Return (x, y) of the center of cell containing provided text 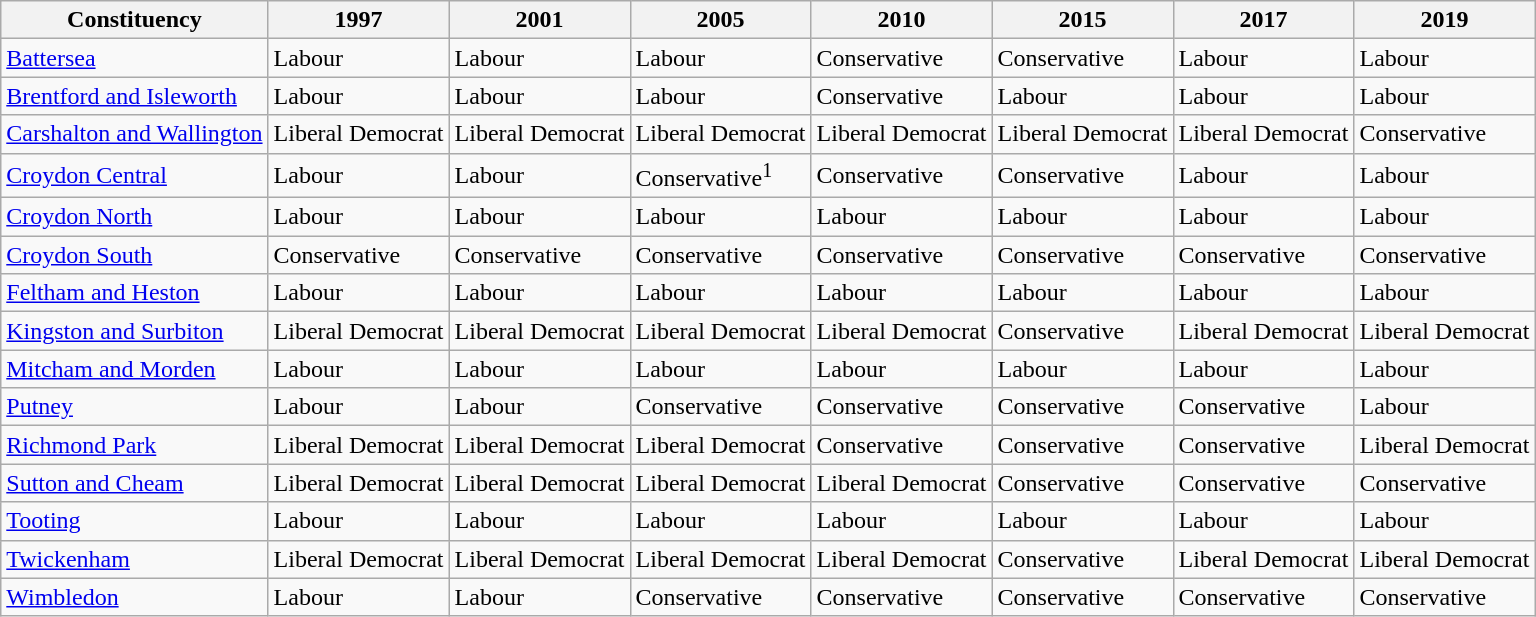
2001 (540, 20)
Carshalton and Wallington (134, 134)
Feltham and Heston (134, 293)
Battersea (134, 58)
Brentford and Isleworth (134, 96)
Kingston and Surbiton (134, 331)
Twickenham (134, 559)
2017 (1264, 20)
Conservative1 (720, 176)
Constituency (134, 20)
Croydon Central (134, 176)
Wimbledon (134, 597)
Sutton and Cheam (134, 483)
2015 (1082, 20)
1997 (358, 20)
Putney (134, 407)
Tooting (134, 521)
2005 (720, 20)
Mitcham and Morden (134, 369)
2019 (1444, 20)
Croydon South (134, 255)
2010 (902, 20)
Richmond Park (134, 445)
Croydon North (134, 217)
